Return [x, y] of the center of cell containing provided text 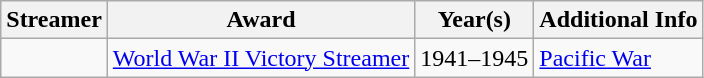
Additional Info [618, 20]
Pacific War [618, 58]
Award [260, 20]
Year(s) [474, 20]
Streamer [54, 20]
1941–1945 [474, 58]
World War II Victory Streamer [260, 58]
